Find where the given text appears and provide that cell's center as (x, y) coordinate. 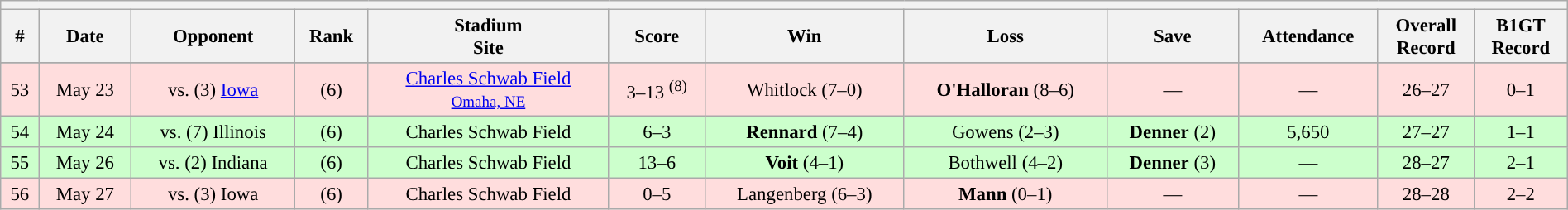
vs. (7) Illinois (213, 132)
2–1 (1520, 163)
3–13 (8) (657, 89)
Whitlock (7–0) (804, 89)
Langenberg (6–3) (804, 194)
Loss (1006, 36)
May 27 (85, 194)
55 (20, 163)
OverallRecord (1426, 36)
O'Halloran (8–6) (1006, 89)
Opponent (213, 36)
27–27 (1426, 132)
0–1 (1520, 89)
53 (20, 89)
May 23 (85, 89)
StadiumSite (488, 36)
Save (1173, 36)
Voit (4–1) (804, 163)
May 24 (85, 132)
B1GTRecord (1520, 36)
5,650 (1308, 132)
Denner (2) (1173, 132)
Attendance (1308, 36)
1–1 (1520, 132)
vs. (2) Indiana (213, 163)
Mann (0–1) (1006, 194)
Date (85, 36)
26–27 (1426, 89)
Charles Schwab FieldOmaha, NE (488, 89)
May 26 (85, 163)
56 (20, 194)
Rennard (7–4) (804, 132)
Win (804, 36)
Rank (331, 36)
# (20, 36)
Gowens (2–3) (1006, 132)
Denner (3) (1173, 163)
Score (657, 36)
0–5 (657, 194)
2–2 (1520, 194)
13–6 (657, 163)
6–3 (657, 132)
28–28 (1426, 194)
Bothwell (4–2) (1006, 163)
28–27 (1426, 163)
54 (20, 132)
